Find where the given text appears and provide that cell's center as (X, Y) coordinate. 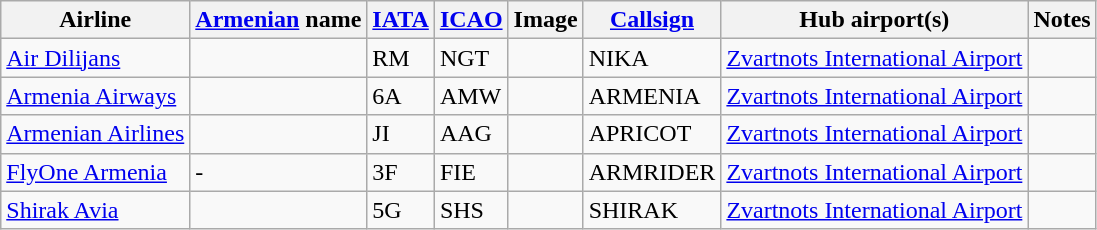
IATA (401, 20)
AMW (471, 96)
5G (401, 210)
Shirak Avia (96, 210)
6A (401, 96)
Armenia Airways (96, 96)
FIE (471, 172)
APRICOT (652, 134)
JI (401, 134)
Air Dilijans (96, 58)
Image (546, 20)
AAG (471, 134)
ARMENIA (652, 96)
ARMRIDER (652, 172)
NIKA (652, 58)
3F (401, 172)
ICAO (471, 20)
NGT (471, 58)
SHS (471, 210)
Airline (96, 20)
RM (401, 58)
Hub airport(s) (874, 20)
Notes (1062, 20)
FlyOne Armenia (96, 172)
- (278, 172)
SHIRAK (652, 210)
Armenian Airlines (96, 134)
Armenian name (278, 20)
Callsign (652, 20)
